Return the [X, Y] coordinate for the center point of the cell that contains the specified text.  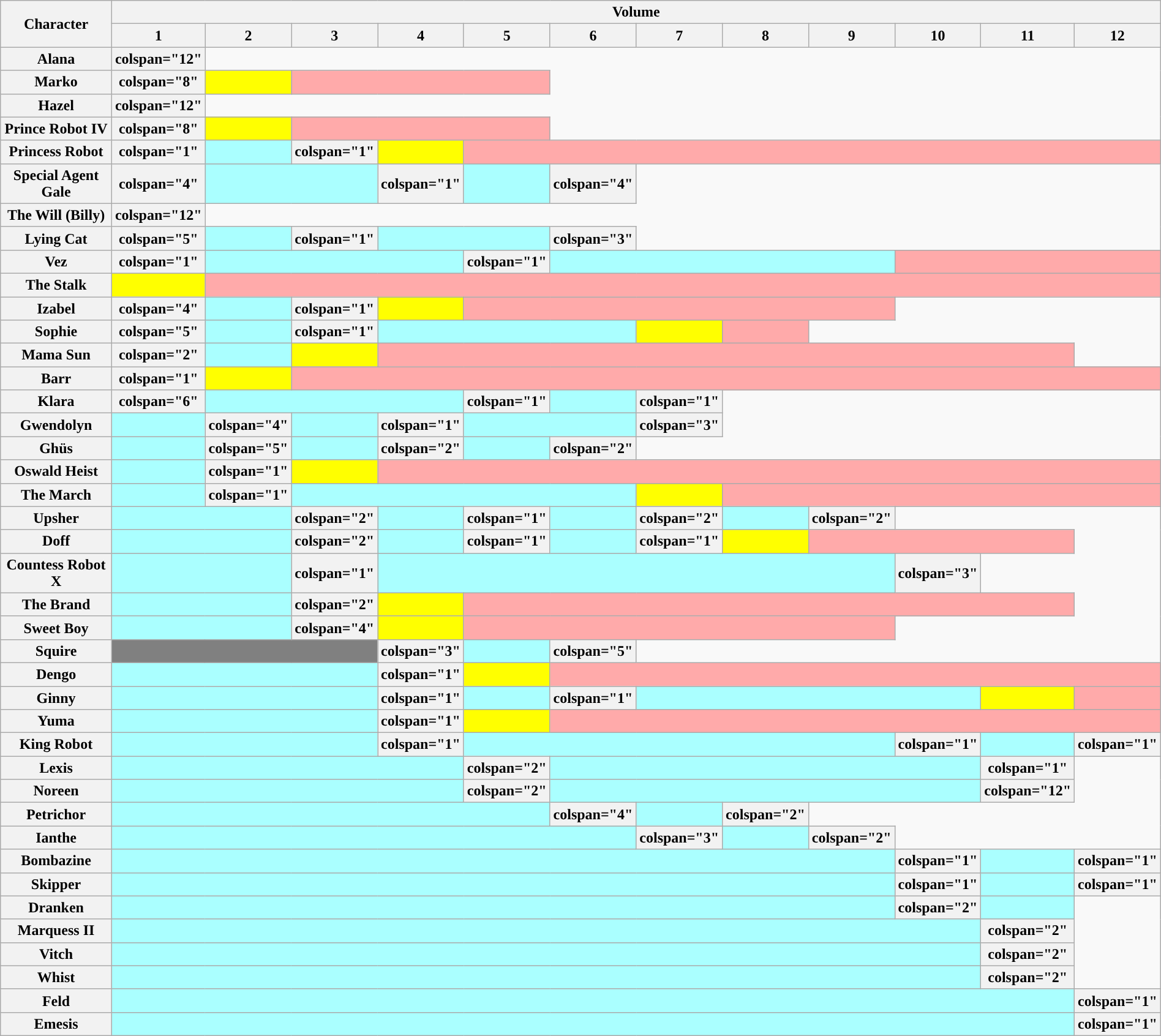
Marko [56, 82]
6 [593, 36]
Volume [636, 12]
2 [249, 36]
Lexis [56, 768]
The Stalk [56, 285]
Squire [56, 651]
10 [938, 36]
King Robot [56, 745]
12 [1118, 36]
Vez [56, 261]
The Will (Billy) [56, 215]
7 [680, 36]
Hazel [56, 105]
Petrichor [56, 814]
Dranken [56, 907]
Character [56, 24]
Sweet Boy [56, 628]
Doff [56, 541]
The Brand [56, 604]
Ghüs [56, 448]
Alana [56, 59]
Izabel [56, 308]
Ginny [56, 697]
Feld [56, 1000]
colspan="6" [158, 402]
Skipper [56, 884]
Ianthe [56, 838]
Whist [56, 977]
Vitch [56, 954]
9 [851, 36]
5 [507, 36]
The March [56, 495]
Sophie [56, 332]
8 [765, 36]
Dengo [56, 674]
Yuma [56, 721]
Oswald Heist [56, 471]
Special Agent Gale [56, 184]
3 [334, 36]
11 [1028, 36]
Barr [56, 378]
Klara [56, 402]
Marquess II [56, 931]
Noreen [56, 791]
Countess Robot X [56, 573]
Bombazine [56, 861]
Gwendolyn [56, 425]
1 [158, 36]
Mama Sun [56, 355]
Prince Robot IV [56, 129]
Princess Robot [56, 152]
4 [421, 36]
Emesis [56, 1024]
Lying Cat [56, 238]
Upsher [56, 518]
